Search for the cell housing the specified text and yield its (x, y) center coordinate. 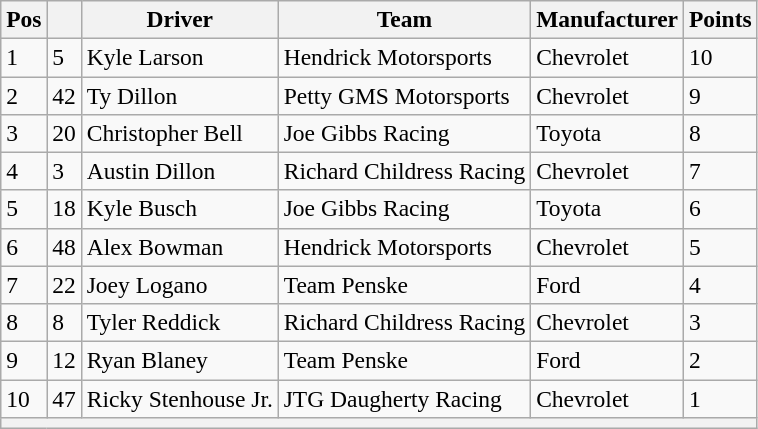
JTG Daugherty Racing (404, 398)
20 (64, 133)
Petty GMS Motorsports (404, 95)
18 (64, 209)
Ricky Stenhouse Jr. (180, 398)
47 (64, 398)
22 (64, 285)
Alex Bowman (180, 247)
Joey Logano (180, 285)
48 (64, 247)
Tyler Reddick (180, 322)
Team (404, 19)
Driver (180, 19)
Points (720, 19)
42 (64, 95)
Kyle Larson (180, 57)
Christopher Bell (180, 133)
Manufacturer (608, 19)
Ryan Blaney (180, 360)
Ty Dillon (180, 95)
Pos (24, 19)
Kyle Busch (180, 209)
12 (64, 360)
Austin Dillon (180, 171)
